Determine the (X, Y) coordinate at the center of the cell enclosing the given text.  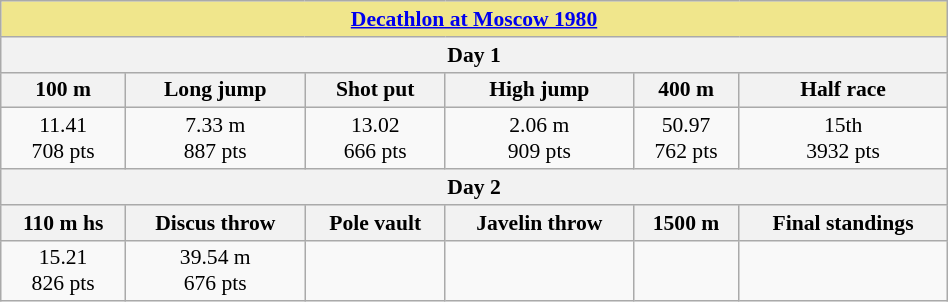
1500 m (686, 223)
7.33 m887 pts (215, 138)
39.54 m676 pts (215, 270)
Javelin throw (539, 223)
Final standings (843, 223)
400 m (686, 90)
Pole vault (375, 223)
13.02666 pts (375, 138)
Day 2 (474, 187)
High jump (539, 90)
11.41708 pts (64, 138)
Long jump (215, 90)
Decathlon at Moscow 1980 (474, 19)
Half race (843, 90)
100 m (64, 90)
15.21826 pts (64, 270)
Shot put (375, 90)
Day 1 (474, 55)
110 m hs (64, 223)
2.06 m909 pts (539, 138)
15th3932 pts (843, 138)
Discus throw (215, 223)
50.97762 pts (686, 138)
